Locate the cell with the specified text and output its [x, y] center coordinate. 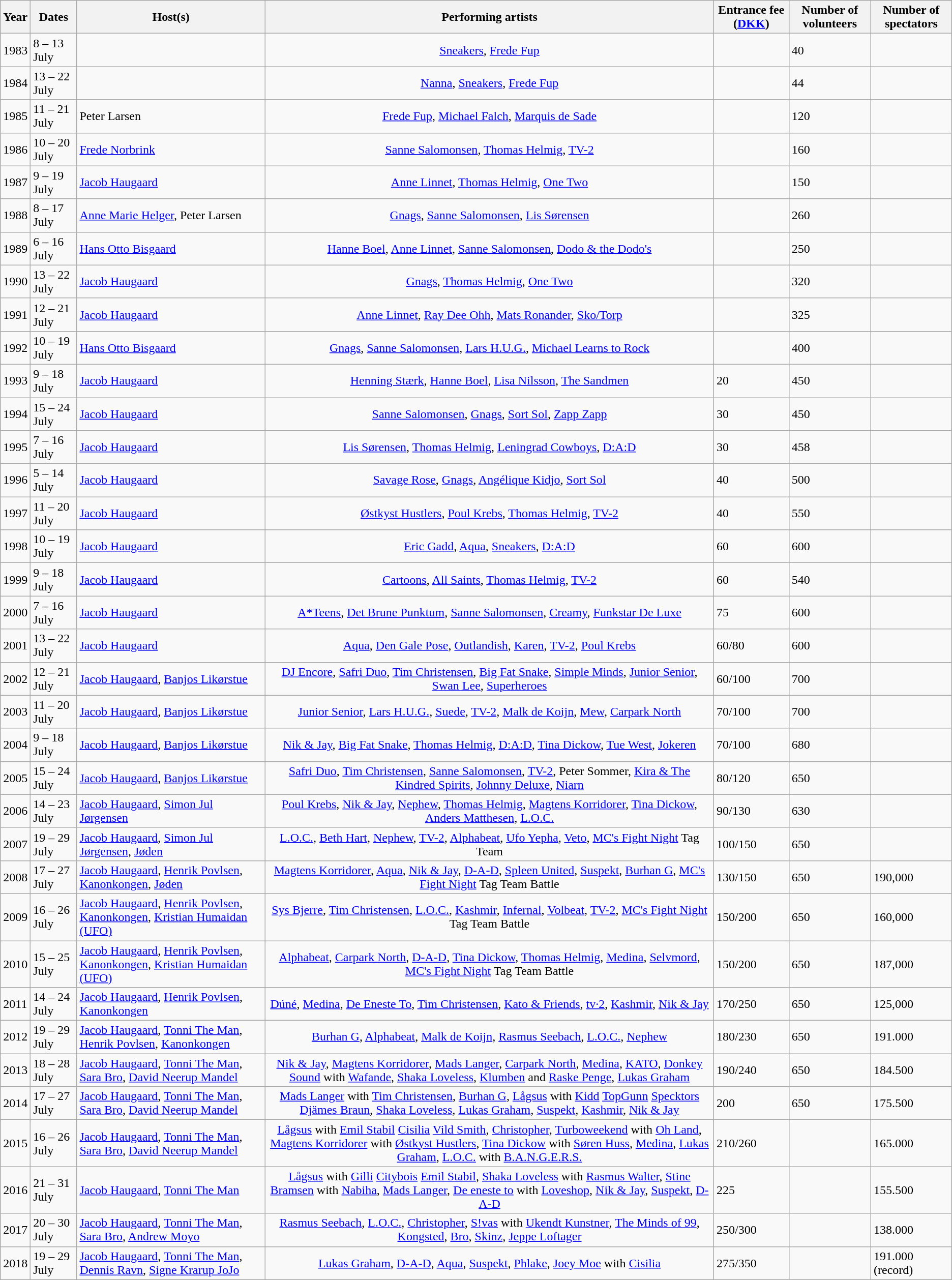
Nik & Jay, Big Fat Snake, Thomas Helmig, D:A:D, Tina Dickow, Tue West, Jokeren [489, 745]
Number of spectators [911, 17]
20 [752, 380]
Østkyst Hustlers, Poul Krebs, Thomas Helmig, TV-2 [489, 514]
175.500 [911, 1104]
180/230 [752, 1037]
DJ Encore, Safri Duo, Tim Christensen, Big Fat Snake, Simple Minds, Junior Senior, Swan Lee, Superheroes [489, 678]
Frede Fup, Michael Falch, Marquis de Sade [489, 116]
Burhan G, Alphabeat, Malk de Koijn, Rasmus Seebach, L.O.C., Nephew [489, 1037]
1983 [15, 50]
Hanne Boel, Anne Linnet, Sanne Salomonsen, Dodo & the Dodo's [489, 248]
2014 [15, 1104]
Aqua, Den Gale Pose, Outlandish, Karen, TV-2, Poul Krebs [489, 646]
130/150 [752, 877]
1998 [15, 546]
6 – 16 July [54, 248]
Lis Sørensen, Thomas Helmig, Leningrad Cowboys, D:A:D [489, 448]
Entrance fee (DKK) [752, 17]
60/80 [752, 646]
Savage Rose, Gnags, Angélique Kidjo, Sort Sol [489, 480]
100/150 [752, 844]
2000 [15, 612]
165.000 [911, 1143]
1985 [15, 116]
1987 [15, 182]
275/350 [752, 1263]
Frede Norbrink [171, 150]
2016 [15, 1190]
Sys Bjerre, Tim Christensen, L.O.C., Kashmir, Infernal, Volbeat, TV-2, MC's Fight Night Tag Team Battle [489, 917]
1991 [15, 314]
120 [830, 116]
Poul Krebs, Nik & Jay, Nephew, Thomas Helmig, Magtens Korridorer, Tina Dickow, Anders Matthesen, L.O.C. [489, 811]
184.500 [911, 1070]
Rasmus Seebach, L.O.C., Christopher, S!vas with Ukendt Kunstner, The Minds of 99, Kongsted, Bro, Skinz, Jeppe Loftager [489, 1230]
Safri Duo, Tim Christensen, Sanne Salomonsen, TV-2, Peter Sommer, Kira & The Kindred Spirits, Johnny Deluxe, Niarn [489, 778]
2008 [15, 877]
1988 [15, 216]
75 [752, 612]
8 – 13 July [54, 50]
Number of volunteers [830, 17]
1996 [15, 480]
Host(s) [171, 17]
18 – 28 July [54, 1070]
250 [830, 248]
550 [830, 514]
Jacob Haugaard, Simon Jul Jørgensen, Jøden [171, 844]
210/260 [752, 1143]
1992 [15, 348]
155.500 [911, 1190]
1995 [15, 448]
2002 [15, 678]
Jacob Haugaard, Tonni The Man, Sara Bro, Andrew Moyo [171, 1230]
Jacob Haugaard, Henrik Povlsen, Kanonkongen [171, 1004]
Performing artists [489, 17]
1993 [15, 380]
Sneakers, Frede Fup [489, 50]
80/120 [752, 778]
10 – 20 July [54, 150]
Henning Stærk, Hanne Boel, Lisa Nilsson, The Sandmen [489, 380]
2004 [15, 745]
Dúné, Medina, De Eneste To, Tim Christensen, Kato & Friends, tv·2, Kashmir, Nik & Jay [489, 1004]
Sanne Salomonsen, Gnags, Sort Sol, Zapp Zapp [489, 414]
500 [830, 480]
Anne Linnet, Ray Dee Ohh, Mats Ronander, Sko/Torp [489, 314]
1986 [15, 150]
Magtens Korridorer, Aqua, Nik & Jay, D-A-D, Spleen United, Suspekt, Burhan G, MC's Fight Night Tag Team Battle [489, 877]
Jacob Haugaard, Henrik Povlsen, Kanonkongen, Jøden [171, 877]
250/300 [752, 1230]
14 – 23 July [54, 811]
200 [752, 1104]
Gnags, Sanne Salomonsen, Lis Sørensen [489, 216]
L.O.C., Beth Hart, Nephew, TV-2, Alphabeat, Ufo Yepha, Veto, MC's Fight Night Tag Team [489, 844]
Jacob Haugaard, Tonni The Man, Dennis Ravn, Signe Krarup JoJo [171, 1263]
Jacob Haugaard, Tonni The Man [171, 1190]
1999 [15, 580]
90/130 [752, 811]
14 – 24 July [54, 1004]
2001 [15, 646]
Sanne Salomonsen, Thomas Helmig, TV-2 [489, 150]
125,000 [911, 1004]
2010 [15, 964]
2011 [15, 1004]
9 – 19 July [54, 182]
170/250 [752, 1004]
2007 [15, 844]
190/240 [752, 1070]
2017 [15, 1230]
2009 [15, 917]
Junior Senior, Lars H.U.G., Suede, TV-2, Malk de Koijn, Mew, Carpark North [489, 712]
Anne Marie Helger, Peter Larsen [171, 216]
Eric Gadd, Aqua, Sneakers, D:A:D [489, 546]
Jacob Haugaard, Tonni The Man, Henrik Povlsen, Kanonkongen [171, 1037]
2005 [15, 778]
325 [830, 314]
60/100 [752, 678]
Gnags, Thomas Helmig, One Two [489, 282]
2003 [15, 712]
1990 [15, 282]
190,000 [911, 877]
2018 [15, 1263]
150 [830, 182]
1984 [15, 83]
1989 [15, 248]
187,000 [911, 964]
540 [830, 580]
20 – 30 July [54, 1230]
2015 [15, 1143]
15 – 25 July [54, 964]
8 – 17 July [54, 216]
630 [830, 811]
Nanna, Sneakers, Frede Fup [489, 83]
160,000 [911, 917]
Cartoons, All Saints, Thomas Helmig, TV-2 [489, 580]
320 [830, 282]
Anne Linnet, Thomas Helmig, One Two [489, 182]
Dates [54, 17]
1994 [15, 414]
160 [830, 150]
2012 [15, 1037]
1997 [15, 514]
138.000 [911, 1230]
Lukas Graham, D-A-D, Aqua, Suspekt, Phlake, Joey Moe with Cisilia [489, 1263]
680 [830, 745]
Peter Larsen [171, 116]
5 – 14 July [54, 480]
44 [830, 83]
11 – 21 July [54, 116]
191.000 (record) [911, 1263]
260 [830, 216]
191.000 [911, 1037]
458 [830, 448]
2006 [15, 811]
Year [15, 17]
225 [752, 1190]
Alphabeat, Carpark North, D-A-D, Tina Dickow, Thomas Helmig, Medina, Selvmord, MC's Fight Night Tag Team Battle [489, 964]
2013 [15, 1070]
Jacob Haugaard, Simon Jul Jørgensen [171, 811]
400 [830, 348]
Gnags, Sanne Salomonsen, Lars H.U.G., Michael Learns to Rock [489, 348]
21 – 31 July [54, 1190]
A*Teens, Det Brune Punktum, Sanne Salomonsen, Creamy, Funkstar De Luxe [489, 612]
